Determine the (x, y) coordinate at the center of the cell enclosing the given text.  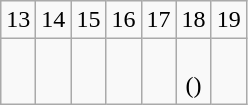
19 (228, 20)
13 (18, 20)
14 (54, 20)
() (194, 72)
16 (124, 20)
18 (194, 20)
17 (158, 20)
15 (88, 20)
